Return [X, Y] of the center of cell containing provided text 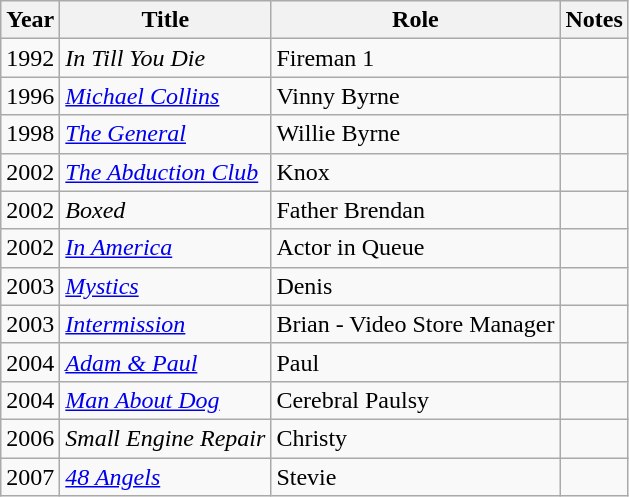
Denis [416, 286]
The General [166, 134]
2007 [30, 477]
2006 [30, 438]
Fireman 1 [416, 58]
In Till You Die [166, 58]
Intermission [166, 324]
Small Engine Repair [166, 438]
Christy [416, 438]
Stevie [416, 477]
48 Angels [166, 477]
1998 [30, 134]
1996 [30, 96]
Father Brendan [416, 210]
Notes [594, 20]
Mystics [166, 286]
Vinny Byrne [416, 96]
The Abduction Club [166, 172]
Brian - Video Store Manager [416, 324]
Paul [416, 362]
Year [30, 20]
Role [416, 20]
Knox [416, 172]
Man About Dog [166, 400]
Michael Collins [166, 96]
Actor in Queue [416, 248]
In America [166, 248]
Adam & Paul [166, 362]
1992 [30, 58]
Boxed [166, 210]
Willie Byrne [416, 134]
Cerebral Paulsy [416, 400]
Title [166, 20]
